Return the (X, Y) coordinate for the center point of the cell that contains the specified text.  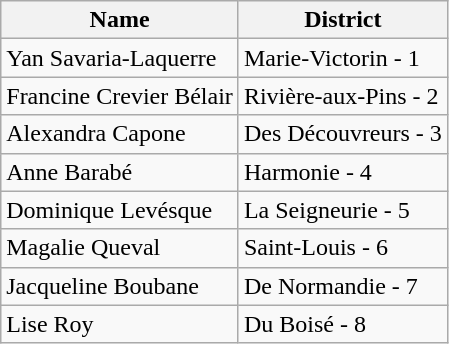
Rivière-aux-Pins - 2 (342, 96)
Francine Crevier Bélair (120, 96)
Du Boisé - 8 (342, 324)
District (342, 20)
Marie-Victorin - 1 (342, 58)
Anne Barabé (120, 172)
Name (120, 20)
Saint-Louis - 6 (342, 248)
De Normandie - 7 (342, 286)
Lise Roy (120, 324)
La Seigneurie - 5 (342, 210)
Magalie Queval (120, 248)
Jacqueline Boubane (120, 286)
Harmonie - 4 (342, 172)
Des Découvreurs - 3 (342, 134)
Yan Savaria-Laquerre (120, 58)
Dominique Levésque (120, 210)
Alexandra Capone (120, 134)
